Detect which cell encompasses the target text, then output its (X, Y) center coordinate. 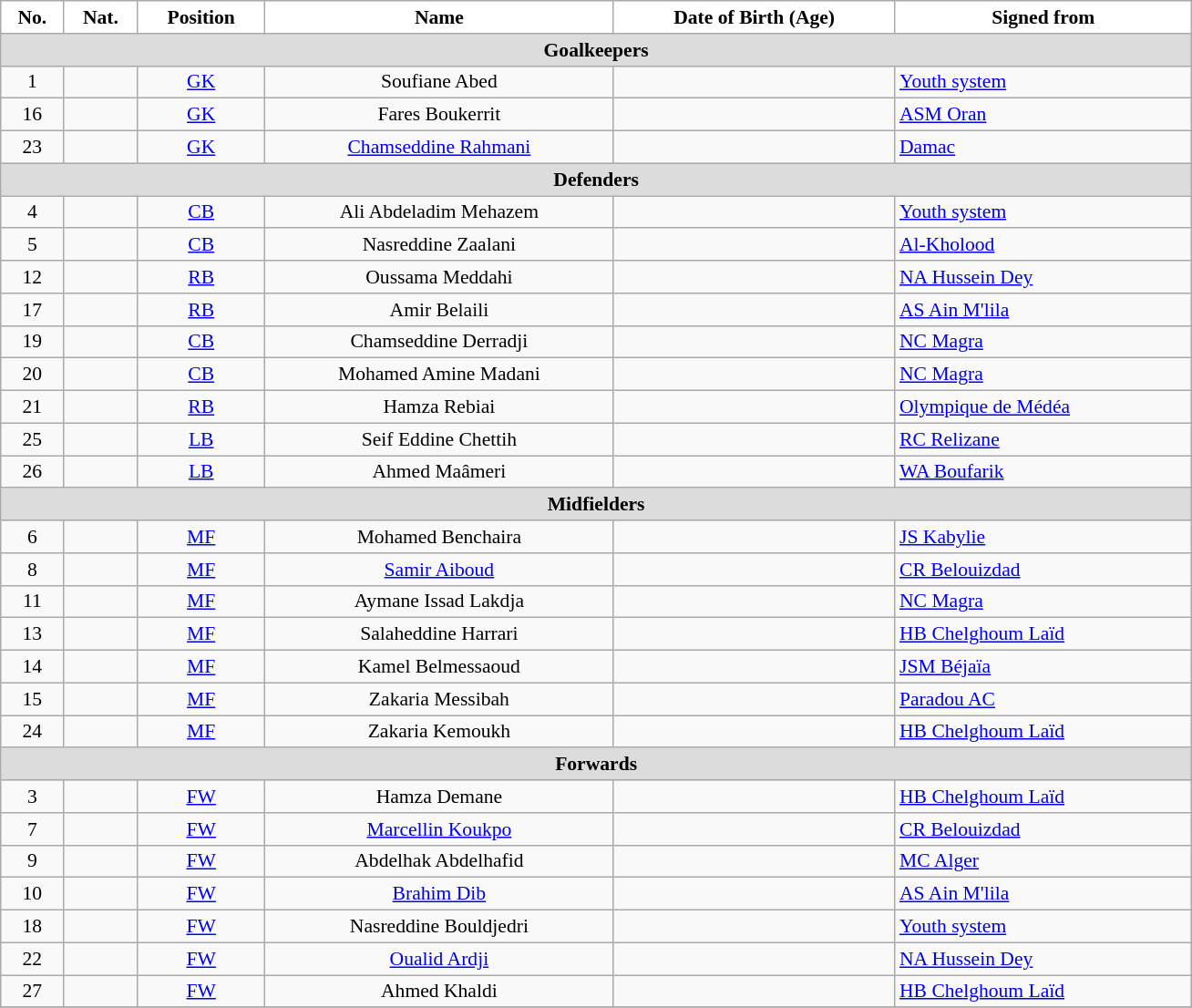
22 (33, 959)
Signed from (1043, 17)
23 (33, 148)
Paradou AC (1043, 699)
Nasreddine Zaalani (439, 245)
Position (200, 17)
Salaheddine Harrari (439, 634)
Midfielders (596, 505)
No. (33, 17)
Zakaria Messibah (439, 699)
Goalkeepers (596, 50)
WA Boufarik (1043, 472)
5 (33, 245)
Damac (1043, 148)
Soufiane Abed (439, 82)
1 (33, 82)
Brahim Dib (439, 894)
Abdelhak Abdelhafid (439, 861)
20 (33, 375)
Mohamed Benchaira (439, 537)
RC Relizane (1043, 439)
Nasreddine Bouldjedri (439, 927)
Seif Eddine Chettih (439, 439)
3 (33, 797)
4 (33, 212)
10 (33, 894)
7 (33, 829)
Zakaria Kemoukh (439, 732)
Name (439, 17)
21 (33, 407)
Al-Kholood (1043, 245)
Olympique de Médéa (1043, 407)
Mohamed Amine Madani (439, 375)
17 (33, 310)
19 (33, 342)
Aymane Issad Lakdja (439, 602)
Nat. (100, 17)
Oussama Meddahi (439, 277)
Marcellin Koukpo (439, 829)
27 (33, 992)
Chamseddine Derradji (439, 342)
Ali Abdeladim Mehazem (439, 212)
Forwards (596, 765)
Fares Boukerrit (439, 115)
Date of Birth (Age) (755, 17)
24 (33, 732)
18 (33, 927)
Samir Aiboud (439, 570)
11 (33, 602)
25 (33, 439)
ASM Oran (1043, 115)
Defenders (596, 180)
Ahmed Khaldi (439, 992)
Chamseddine Rahmani (439, 148)
15 (33, 699)
8 (33, 570)
9 (33, 861)
Oualid Ardji (439, 959)
26 (33, 472)
Kamel Belmessaoud (439, 667)
16 (33, 115)
Hamza Demane (439, 797)
MC Alger (1043, 861)
Ahmed Maâmeri (439, 472)
14 (33, 667)
JS Kabylie (1043, 537)
Amir Belaili (439, 310)
13 (33, 634)
Hamza Rebiai (439, 407)
JSM Béjaïa (1043, 667)
6 (33, 537)
12 (33, 277)
